Detect which cell encompasses the target text, then output its (x, y) center coordinate. 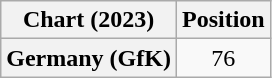
76 (223, 58)
Chart (2023) (89, 20)
Germany (GfK) (89, 58)
Position (223, 20)
